Pinpoint the cell where the given text exists, returning its (X, Y) midpoint coordinate. 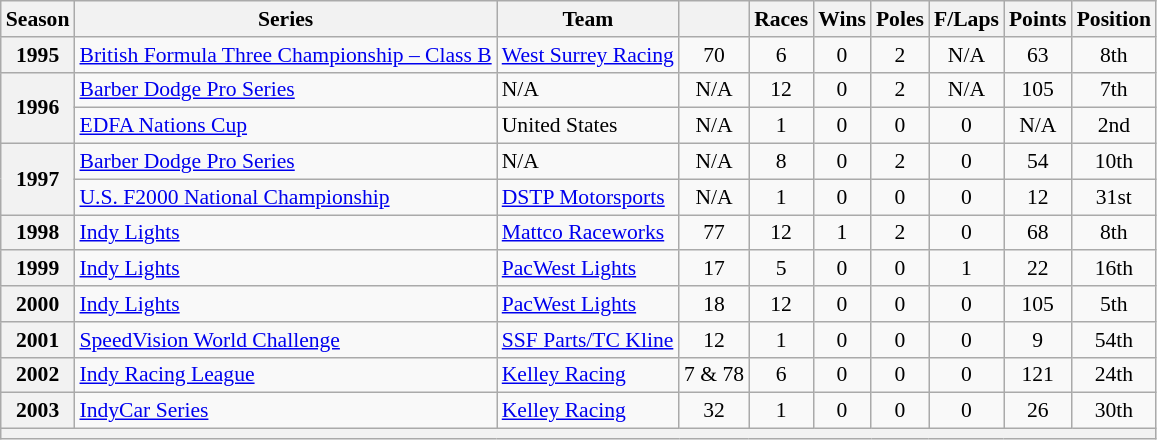
2002 (38, 375)
5th (1114, 304)
United States (588, 126)
Team (588, 19)
Races (781, 19)
24th (1114, 375)
SpeedVision World Challenge (285, 340)
9 (1038, 340)
77 (714, 233)
54th (1114, 340)
Position (1114, 19)
2nd (1114, 126)
22 (1038, 269)
7th (1114, 90)
70 (714, 55)
Poles (900, 19)
EDFA Nations Cup (285, 126)
1996 (38, 108)
Wins (842, 19)
32 (714, 411)
7 & 78 (714, 375)
8 (781, 162)
Season (38, 19)
18 (714, 304)
Series (285, 19)
16th (1114, 269)
68 (1038, 233)
1997 (38, 180)
IndyCar Series (285, 411)
2001 (38, 340)
17 (714, 269)
5 (781, 269)
U.S. F2000 National Championship (285, 197)
10th (1114, 162)
31st (1114, 197)
1999 (38, 269)
Mattco Raceworks (588, 233)
54 (1038, 162)
SSF Parts/TC Kline (588, 340)
F/Laps (966, 19)
Indy Racing League (285, 375)
British Formula Three Championship – Class B (285, 55)
Points (1038, 19)
26 (1038, 411)
1998 (38, 233)
2000 (38, 304)
30th (1114, 411)
2003 (38, 411)
DSTP Motorsports (588, 197)
63 (1038, 55)
1995 (38, 55)
West Surrey Racing (588, 55)
121 (1038, 375)
